Search for the cell housing the specified text and yield its [x, y] center coordinate. 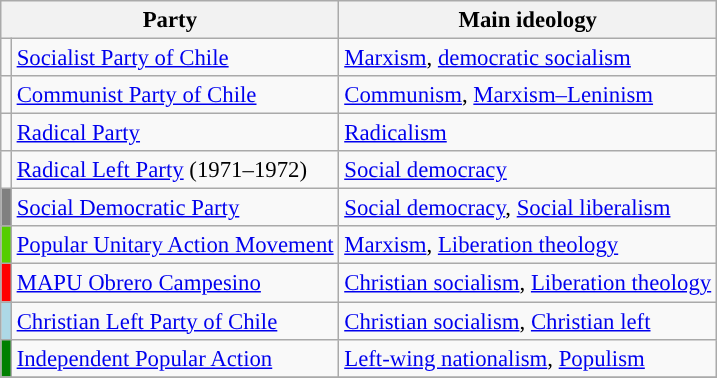
Radical Left Party (1971–1972) [175, 170]
Christian Left Party of Chile [175, 321]
Radical Party [175, 133]
Left-wing nationalism, Populism [528, 358]
Communism, Marxism–Leninism [528, 95]
Communist Party of Chile [175, 95]
Party [170, 20]
Christian socialism, Christian left [528, 321]
Popular Unitary Action Movement [175, 245]
MAPU Obrero Campesino [175, 283]
Socialist Party of Chile [175, 58]
Christian socialism, Liberation theology [528, 283]
Social democracy, Social liberalism [528, 208]
Main ideology [528, 20]
Marxism, Liberation theology [528, 245]
Social Democratic Party [175, 208]
Social democracy [528, 170]
Independent Popular Action [175, 358]
Marxism, democratic socialism [528, 58]
Radicalism [528, 133]
